Extract the (X, Y) coordinate from the center of the cell holding the provided text.  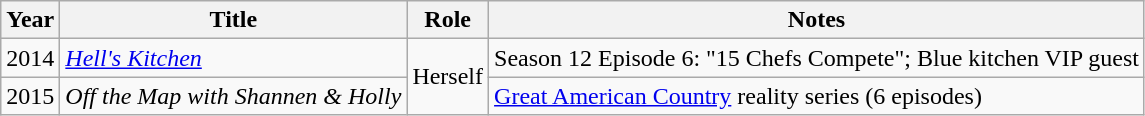
Herself (448, 77)
Notes (817, 20)
Role (448, 20)
Great American Country reality series (6 episodes) (817, 96)
2014 (30, 58)
2015 (30, 96)
Season 12 Episode 6: "15 Chefs Compete"; Blue kitchen VIP guest (817, 58)
Year (30, 20)
Hell's Kitchen (234, 58)
Title (234, 20)
Off the Map with Shannen & Holly (234, 96)
